Determine the (x, y) coordinate at the center of the cell enclosing the given text.  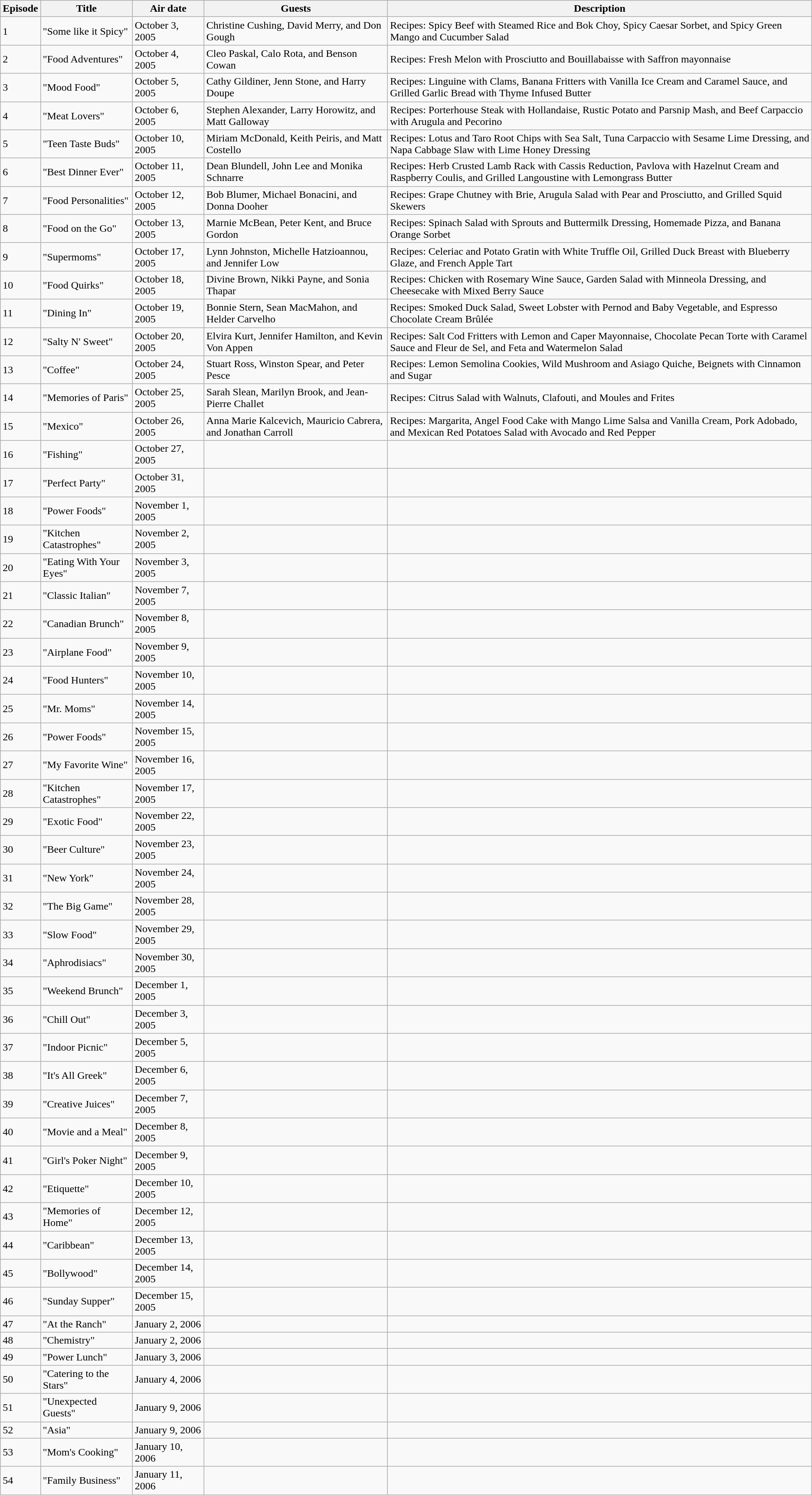
October 6, 2005 (168, 115)
6 (20, 172)
"Creative Juices" (86, 1104)
Air date (168, 9)
52 (20, 1430)
Description (600, 9)
"Dining In" (86, 313)
51 (20, 1408)
December 1, 2005 (168, 991)
"Sunday Supper" (86, 1302)
November 17, 2005 (168, 793)
December 3, 2005 (168, 1019)
October 10, 2005 (168, 144)
Episode (20, 9)
"Slow Food" (86, 935)
October 24, 2005 (168, 370)
13 (20, 370)
Sarah Slean, Marilyn Brook, and Jean-Pierre Challet (296, 398)
41 (20, 1160)
19 (20, 539)
November 7, 2005 (168, 595)
22 (20, 624)
December 10, 2005 (168, 1188)
9 (20, 257)
Recipes: Linguine with Clams, Banana Fritters with Vanilla Ice Cream and Caramel Sauce, and Grilled Garlic Bread with Thyme Infused Butter (600, 88)
"Exotic Food" (86, 822)
"Perfect Party" (86, 483)
Recipes: Grape Chutney with Brie, Arugula Salad with Pear and Prosciutto, and Grilled Squid Skewers (600, 200)
20 (20, 568)
40 (20, 1132)
December 7, 2005 (168, 1104)
"Movie and a Meal" (86, 1132)
29 (20, 822)
1 (20, 31)
December 8, 2005 (168, 1132)
49 (20, 1357)
4 (20, 115)
"Some like it Spicy" (86, 31)
November 14, 2005 (168, 708)
24 (20, 680)
"Meat Lovers" (86, 115)
26 (20, 737)
Recipes: Celeriac and Potato Gratin with White Truffle Oil, Grilled Duck Breast with Blueberry Glaze, and French Apple Tart (600, 257)
39 (20, 1104)
Guests (296, 9)
"Best Dinner Ever" (86, 172)
Stephen Alexander, Larry Horowitz, and Matt Galloway (296, 115)
"The Big Game" (86, 906)
Stuart Ross, Winston Spear, and Peter Pesce (296, 370)
"Supermoms" (86, 257)
36 (20, 1019)
December 14, 2005 (168, 1273)
Recipes: Salt Cod Fritters with Lemon and Caper Mayonnaise, Chocolate Pecan Torte with Caramel Sauce and Fleur de Sel, and Feta and Watermelon Salad (600, 341)
47 (20, 1324)
Recipes: Fresh Melon with Prosciutto and Bouillabaisse with Saffron mayonnaise (600, 59)
October 13, 2005 (168, 228)
Cathy Gildiner, Jenn Stone, and Harry Doupe (296, 88)
18 (20, 511)
"At the Ranch" (86, 1324)
"Classic Italian" (86, 595)
"Bollywood" (86, 1273)
Anna Marie Kalcevich, Mauricio Cabrera, and Jonathan Carroll (296, 426)
October 11, 2005 (168, 172)
"Indoor Picnic" (86, 1048)
December 9, 2005 (168, 1160)
Bob Blumer, Michael Bonacini, and Donna Dooher (296, 200)
Cleo Paskal, Calo Rota, and Benson Cowan (296, 59)
December 12, 2005 (168, 1217)
"Weekend Brunch" (86, 991)
54 (20, 1481)
October 20, 2005 (168, 341)
Bonnie Stern, Sean MacMahon, and Helder Carvelho (296, 313)
October 4, 2005 (168, 59)
November 1, 2005 (168, 511)
December 5, 2005 (168, 1048)
23 (20, 652)
Christine Cushing, David Merry, and Don Gough (296, 31)
October 12, 2005 (168, 200)
Recipes: Spinach Salad with Sprouts and Buttermilk Dressing, Homemade Pizza, and Banana Orange Sorbet (600, 228)
46 (20, 1302)
15 (20, 426)
October 5, 2005 (168, 88)
Recipes: Citrus Salad with Walnuts, Clafouti, and Moules and Frites (600, 398)
"Girl's Poker Night" (86, 1160)
"Chemistry" (86, 1341)
28 (20, 793)
"Food Adventures" (86, 59)
"Fishing" (86, 455)
"Food on the Go" (86, 228)
October 3, 2005 (168, 31)
Miriam McDonald, Keith Peiris, and Matt Costello (296, 144)
November 30, 2005 (168, 963)
10 (20, 285)
Marnie McBean, Peter Kent, and Bruce Gordon (296, 228)
53 (20, 1452)
November 9, 2005 (168, 652)
December 6, 2005 (168, 1075)
October 18, 2005 (168, 285)
7 (20, 200)
January 4, 2006 (168, 1379)
25 (20, 708)
44 (20, 1245)
"My Favorite Wine" (86, 765)
"Mexico" (86, 426)
38 (20, 1075)
3 (20, 88)
"Teen Taste Buds" (86, 144)
"Mood Food" (86, 88)
November 28, 2005 (168, 906)
October 19, 2005 (168, 313)
November 8, 2005 (168, 624)
"Caribbean" (86, 1245)
48 (20, 1341)
Title (86, 9)
"Chill Out" (86, 1019)
October 25, 2005 (168, 398)
"Power Lunch" (86, 1357)
45 (20, 1273)
November 29, 2005 (168, 935)
October 17, 2005 (168, 257)
33 (20, 935)
"Eating With Your Eyes" (86, 568)
Dean Blundell, John Lee and Monika Schnarre (296, 172)
"Asia" (86, 1430)
5 (20, 144)
"Aphrodisiacs" (86, 963)
27 (20, 765)
43 (20, 1217)
Recipes: Lotus and Taro Root Chips with Sea Salt, Tuna Carpaccio with Sesame Lime Dressing, and Napa Cabbage Slaw with Lime Honey Dressing (600, 144)
"Mom's Cooking" (86, 1452)
October 31, 2005 (168, 483)
Recipes: Smoked Duck Salad, Sweet Lobster with Pernod and Baby Vegetable, and Espresso Chocolate Cream Brûlée (600, 313)
"Food Hunters" (86, 680)
November 10, 2005 (168, 680)
31 (20, 878)
30 (20, 850)
Lynn Johnston, Michelle Hatzioannou, and Jennifer Low (296, 257)
Divine Brown, Nikki Payne, and Sonia Thapar (296, 285)
Recipes: Porterhouse Steak with Hollandaise, Rustic Potato and Parsnip Mash, and Beef Carpaccio with Arugula and Pecorino (600, 115)
Elvira Kurt, Jennifer Hamilton, and Kevin Von Appen (296, 341)
December 13, 2005 (168, 1245)
"Memories of Paris" (86, 398)
November 24, 2005 (168, 878)
"Etiquette" (86, 1188)
42 (20, 1188)
"Memories of Home" (86, 1217)
50 (20, 1379)
November 3, 2005 (168, 568)
November 2, 2005 (168, 539)
"Family Business" (86, 1481)
Recipes: Margarita, Angel Food Cake with Mango Lime Salsa and Vanilla Cream, Pork Adobado, and Mexican Red Potatoes Salad with Avocado and Red Pepper (600, 426)
"Coffee" (86, 370)
17 (20, 483)
November 15, 2005 (168, 737)
"Catering to the Stars" (86, 1379)
32 (20, 906)
21 (20, 595)
Recipes: Lemon Semolina Cookies, Wild Mushroom and Asiago Quiche, Beignets with Cinnamon and Sugar (600, 370)
"Mr. Moms" (86, 708)
16 (20, 455)
January 11, 2006 (168, 1481)
"New York" (86, 878)
35 (20, 991)
"Beer Culture" (86, 850)
Recipes: Chicken with Rosemary Wine Sauce, Garden Salad with Minneola Dressing, and Cheesecake with Mixed Berry Sauce (600, 285)
"Food Quirks" (86, 285)
"Unexpected Guests" (86, 1408)
January 10, 2006 (168, 1452)
"Food Personalities" (86, 200)
"Canadian Brunch" (86, 624)
October 26, 2005 (168, 426)
34 (20, 963)
37 (20, 1048)
"It's All Greek" (86, 1075)
Recipes: Spicy Beef with Steamed Rice and Bok Choy, Spicy Caesar Sorbet, and Spicy Green Mango and Cucumber Salad (600, 31)
8 (20, 228)
November 23, 2005 (168, 850)
11 (20, 313)
December 15, 2005 (168, 1302)
12 (20, 341)
14 (20, 398)
"Salty N' Sweet" (86, 341)
November 22, 2005 (168, 822)
November 16, 2005 (168, 765)
2 (20, 59)
January 3, 2006 (168, 1357)
"Airplane Food" (86, 652)
October 27, 2005 (168, 455)
